Output the (X, Y) coordinate of the center of the cell containing the given text.  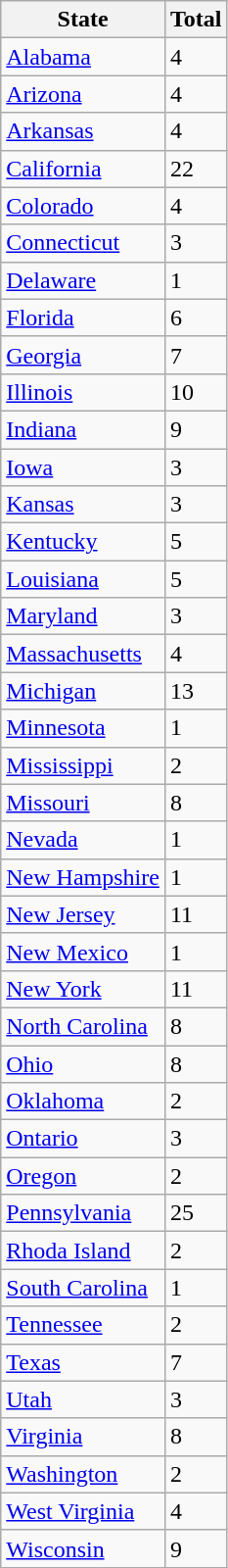
Texas (83, 1362)
Pennsylvania (83, 1213)
22 (196, 169)
10 (196, 392)
New Jersey (83, 914)
Washington (83, 1474)
Kentucky (83, 542)
Illinois (83, 392)
Delaware (83, 280)
Michigan (83, 691)
Virginia (83, 1437)
Tennessee (83, 1325)
West Virginia (83, 1511)
New Mexico (83, 952)
Nevada (83, 840)
State (83, 20)
Rhoda Island (83, 1250)
Ohio (83, 1063)
Iowa (83, 467)
New York (83, 989)
Indiana (83, 429)
25 (196, 1213)
Alabama (83, 57)
Wisconsin (83, 1548)
Total (196, 20)
Arkansas (83, 131)
Colorado (83, 206)
Oregon (83, 1176)
Missouri (83, 803)
13 (196, 691)
Kansas (83, 505)
Utah (83, 1399)
North Carolina (83, 1026)
Minnesota (83, 728)
New Hampshire (83, 877)
6 (196, 318)
Maryland (83, 616)
South Carolina (83, 1288)
Georgia (83, 355)
California (83, 169)
Mississippi (83, 765)
Florida (83, 318)
Massachusetts (83, 654)
Ontario (83, 1139)
Arizona (83, 94)
Louisiana (83, 579)
Oklahoma (83, 1102)
Connecticut (83, 243)
